Return [X, Y] of the center of cell containing provided text 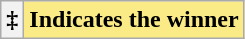
‡ [12, 20]
Indicates the winner [134, 20]
